Scan for the cell matching the given text and deliver its [x, y] coordinate at center. 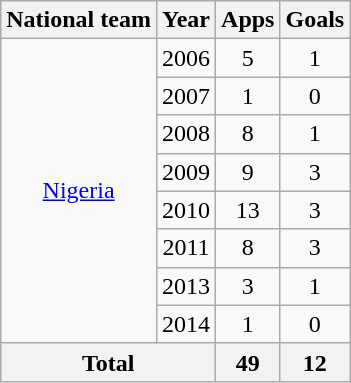
13 [248, 210]
2010 [186, 210]
2008 [186, 134]
49 [248, 362]
2007 [186, 96]
Year [186, 20]
5 [248, 58]
Total [108, 362]
Apps [248, 20]
Goals [315, 20]
2006 [186, 58]
2013 [186, 286]
2014 [186, 324]
National team [79, 20]
2011 [186, 248]
Nigeria [79, 191]
9 [248, 172]
2009 [186, 172]
12 [315, 362]
